Pinpoint the cell where the given text exists, returning its [X, Y] midpoint coordinate. 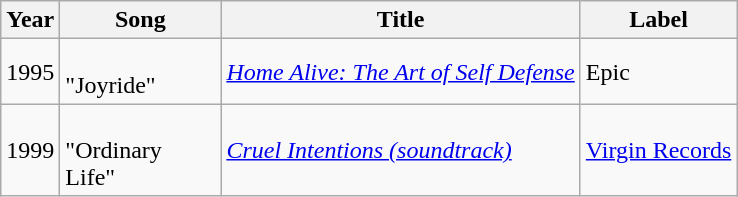
Virgin Records [658, 150]
Cruel Intentions (soundtrack) [400, 150]
Epic [658, 72]
"Ordinary Life" [140, 150]
1999 [30, 150]
Year [30, 20]
Song [140, 20]
Label [658, 20]
1995 [30, 72]
"Joyride" [140, 72]
Title [400, 20]
Home Alive: The Art of Self Defense [400, 72]
